Output the [x, y] coordinate of the center of the cell containing the given text.  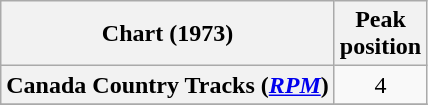
Canada Country Tracks (RPM) [168, 85]
Peakposition [380, 34]
Chart (1973) [168, 34]
4 [380, 85]
